Scan for the cell matching the given text and deliver its (X, Y) coordinate at center. 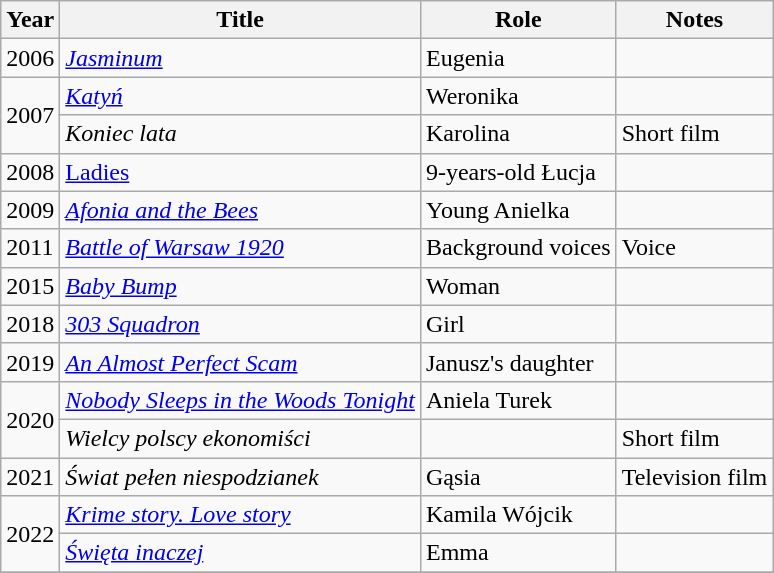
2008 (30, 172)
2006 (30, 58)
Nobody Sleeps in the Woods Tonight (240, 400)
An Almost Perfect Scam (240, 362)
Notes (694, 20)
303 Squadron (240, 324)
Wielcy polscy ekonomiści (240, 438)
2021 (30, 477)
Weronika (518, 96)
Baby Bump (240, 286)
Krime story. Love story (240, 515)
Young Anielka (518, 210)
Afonia and the Bees (240, 210)
Kamila Wójcik (518, 515)
Woman (518, 286)
Emma (518, 553)
Gąsia (518, 477)
Girl (518, 324)
Święta inaczej (240, 553)
Koniec lata (240, 134)
2018 (30, 324)
2019 (30, 362)
2009 (30, 210)
Voice (694, 248)
Battle of Warsaw 1920 (240, 248)
2011 (30, 248)
Role (518, 20)
Aniela Turek (518, 400)
Ladies (240, 172)
Janusz's daughter (518, 362)
2015 (30, 286)
Title (240, 20)
9-years-old Łucja (518, 172)
Background voices (518, 248)
2007 (30, 115)
2022 (30, 534)
Świat pełen niespodzianek (240, 477)
Katyń (240, 96)
Jasminum (240, 58)
Karolina (518, 134)
Television film (694, 477)
Eugenia (518, 58)
2020 (30, 419)
Year (30, 20)
